For the text-containing cell, return its midpoint in [x, y] coordinate format. 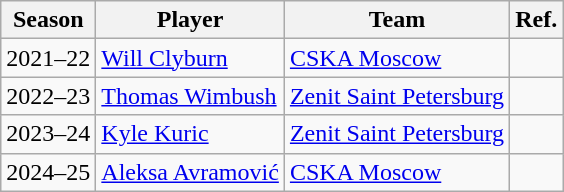
Kyle Kuric [190, 134]
2023–24 [48, 134]
Ref. [536, 20]
Will Clyburn [190, 58]
Player [190, 20]
2021–22 [48, 58]
Aleksa Avramović [190, 172]
2024–25 [48, 172]
Season [48, 20]
Team [396, 20]
Thomas Wimbush [190, 96]
2022–23 [48, 96]
